Detect which cell encompasses the target text, then output its [X, Y] center coordinate. 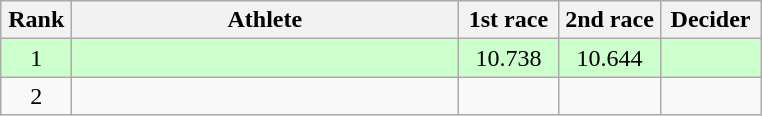
2nd race [610, 20]
2 [36, 96]
10.644 [610, 58]
10.738 [508, 58]
1st race [508, 20]
1 [36, 58]
Decider [710, 20]
Athlete [265, 20]
Rank [36, 20]
